Return the (x, y) coordinate for the center point of the cell that contains the specified text.  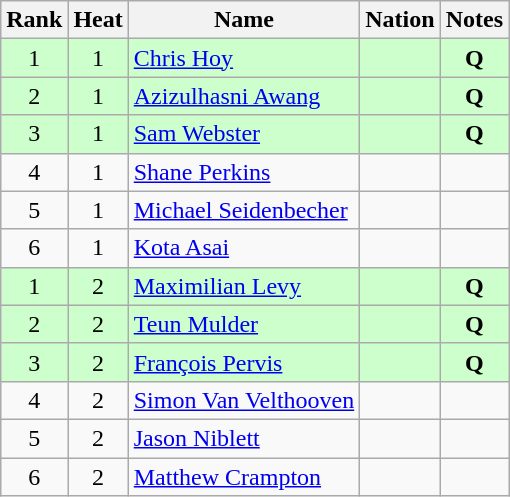
Matthew Crampton (244, 477)
Notes (474, 20)
Maximilian Levy (244, 286)
Jason Niblett (244, 438)
Name (244, 20)
Kota Asai (244, 248)
Sam Webster (244, 134)
Nation (400, 20)
Azizulhasni Awang (244, 96)
Teun Mulder (244, 324)
Michael Seidenbecher (244, 210)
Chris Hoy (244, 58)
Shane Perkins (244, 172)
Simon Van Velthooven (244, 400)
Rank (34, 20)
Heat (98, 20)
François Pervis (244, 362)
